Search for the cell housing the specified text and yield its [x, y] center coordinate. 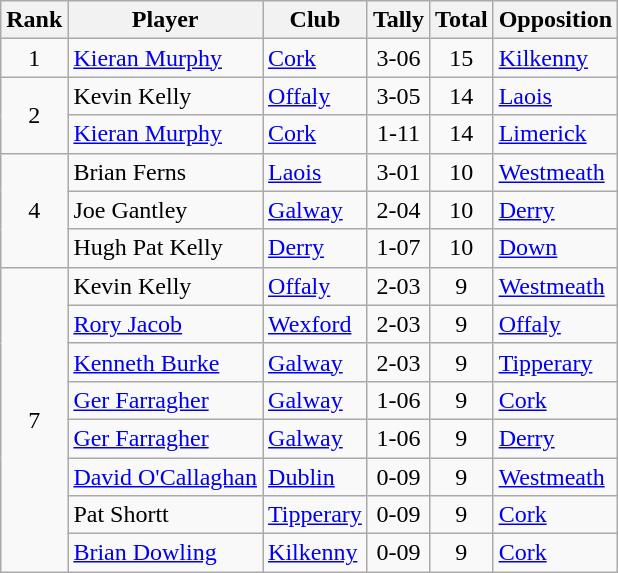
3-06 [398, 58]
3-01 [398, 172]
3-05 [398, 96]
Limerick [555, 134]
Opposition [555, 20]
Brian Dowling [166, 553]
2-04 [398, 210]
15 [462, 58]
Dublin [316, 477]
David O'Callaghan [166, 477]
7 [34, 419]
Player [166, 20]
Rank [34, 20]
1 [34, 58]
Wexford [316, 324]
Kenneth Burke [166, 362]
Joe Gantley [166, 210]
Total [462, 20]
Hugh Pat Kelly [166, 248]
Tally [398, 20]
Rory Jacob [166, 324]
Pat Shortt [166, 515]
Brian Ferns [166, 172]
1-07 [398, 248]
4 [34, 210]
Club [316, 20]
Down [555, 248]
1-11 [398, 134]
2 [34, 115]
